Capture the cell that displays the provided text and extract its [X, Y] central coordinate. 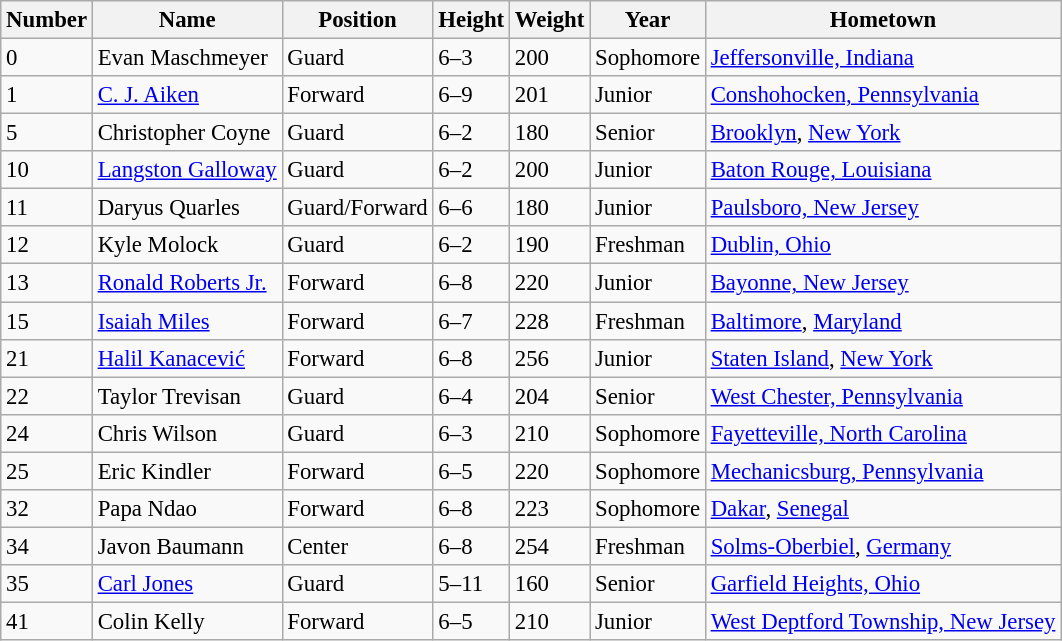
Javon Baumann [187, 546]
C. J. Aiken [187, 95]
Hometown [882, 20]
6–4 [471, 396]
Isaiah Miles [187, 321]
Colin Kelly [187, 621]
Height [471, 20]
Langston Galloway [187, 170]
Brooklyn, New York [882, 133]
Jeffersonville, Indiana [882, 58]
34 [47, 546]
Mechanicsburg, Pennsylvania [882, 471]
254 [549, 546]
Dublin, Ohio [882, 245]
0 [47, 58]
Daryus Quarles [187, 208]
32 [47, 509]
Evan Maschmeyer [187, 58]
12 [47, 245]
Baton Rouge, Louisiana [882, 170]
Weight [549, 20]
160 [549, 584]
Kyle Molock [187, 245]
Baltimore, Maryland [882, 321]
West Deptford Township, New Jersey [882, 621]
Taylor Trevisan [187, 396]
Fayetteville, North Carolina [882, 433]
Eric Kindler [187, 471]
Solms-Oberbiel, Germany [882, 546]
Conshohocken, Pennsylvania [882, 95]
Year [648, 20]
Staten Island, New York [882, 358]
Name [187, 20]
Paulsboro, New Jersey [882, 208]
204 [549, 396]
11 [47, 208]
Bayonne, New Jersey [882, 283]
201 [549, 95]
Position [358, 20]
10 [47, 170]
25 [47, 471]
228 [549, 321]
6–9 [471, 95]
Center [358, 546]
5 [47, 133]
West Chester, Pennsylvania [882, 396]
21 [47, 358]
6–7 [471, 321]
Christopher Coyne [187, 133]
Carl Jones [187, 584]
35 [47, 584]
Guard/Forward [358, 208]
Halil Kanacević [187, 358]
13 [47, 283]
15 [47, 321]
24 [47, 433]
22 [47, 396]
256 [549, 358]
Dakar, Senegal [882, 509]
41 [47, 621]
190 [549, 245]
Garfield Heights, Ohio [882, 584]
6–6 [471, 208]
5–11 [471, 584]
Papa Ndao [187, 509]
Ronald Roberts Jr. [187, 283]
Chris Wilson [187, 433]
223 [549, 509]
Number [47, 20]
1 [47, 95]
